For the text-containing cell, return its midpoint in (x, y) coordinate format. 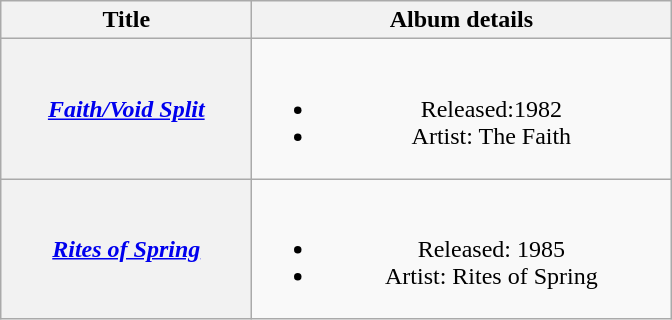
Released: 1985Artist: Rites of Spring (462, 249)
Rites of Spring (126, 249)
Released:1982Artist: The Faith (462, 109)
Album details (462, 20)
Title (126, 20)
Faith/Void Split (126, 109)
